Output the (x, y) coordinate of the center of the cell containing the given text.  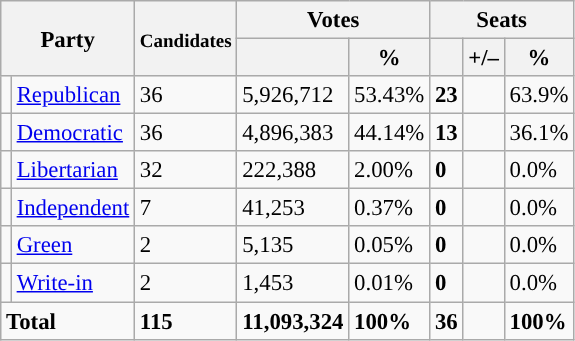
Democratic (72, 133)
5,926,712 (293, 95)
Write-in (72, 283)
115 (186, 321)
2.00% (390, 170)
23 (446, 95)
Republican (72, 95)
32 (186, 170)
7 (186, 208)
Libertarian (72, 170)
Votes (334, 20)
Total (68, 321)
63.9% (538, 95)
Seats (502, 20)
11,093,324 (293, 321)
4,896,383 (293, 133)
0.01% (390, 283)
0.05% (390, 245)
44.14% (390, 133)
5,135 (293, 245)
53.43% (390, 95)
41,253 (293, 208)
+/– (484, 58)
0.37% (390, 208)
Party (68, 38)
Independent (72, 208)
Candidates (186, 38)
36.1% (538, 133)
222,388 (293, 170)
13 (446, 133)
Green (72, 245)
1,453 (293, 283)
